Find where the given text appears and provide that cell's center as (x, y) coordinate. 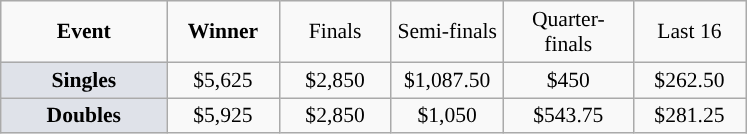
Last 16 (689, 32)
$450 (568, 80)
Quarter-finals (568, 32)
$1,050 (447, 116)
Winner (223, 32)
$262.50 (689, 80)
Finals (335, 32)
$543.75 (568, 116)
Singles (84, 80)
Semi-finals (447, 32)
Doubles (84, 116)
$5,625 (223, 80)
Event (84, 32)
$281.25 (689, 116)
$5,925 (223, 116)
$1,087.50 (447, 80)
